Search for the cell housing the specified text and yield its [X, Y] center coordinate. 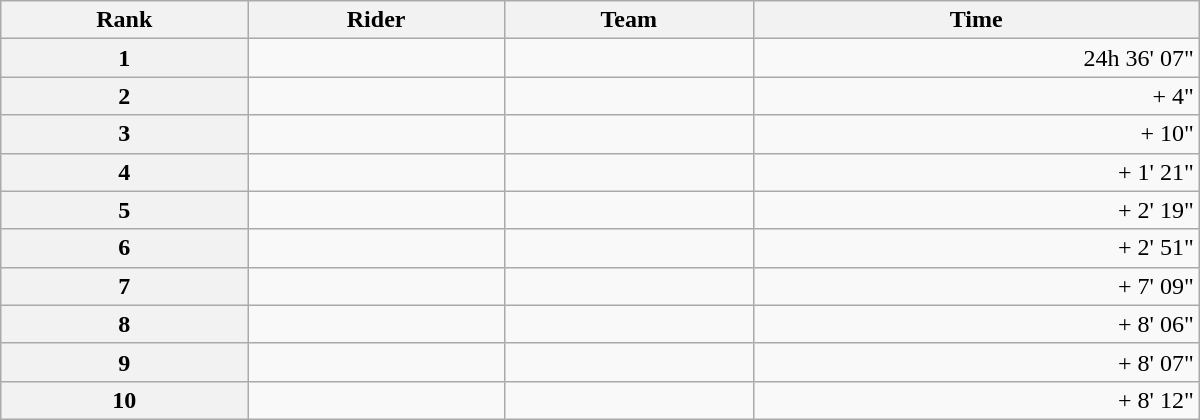
+ 2' 19" [976, 210]
+ 1' 21" [976, 172]
9 [124, 362]
+ 7' 09" [976, 286]
Rider [376, 20]
+ 8' 06" [976, 324]
24h 36' 07" [976, 58]
+ 4" [976, 96]
1 [124, 58]
3 [124, 134]
+ 8' 07" [976, 362]
+ 2' 51" [976, 248]
+ 10" [976, 134]
Rank [124, 20]
5 [124, 210]
8 [124, 324]
Team [628, 20]
2 [124, 96]
6 [124, 248]
Time [976, 20]
10 [124, 400]
7 [124, 286]
+ 8' 12" [976, 400]
4 [124, 172]
